Detect which cell encompasses the target text, then output its (X, Y) center coordinate. 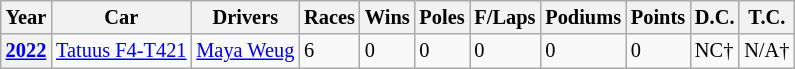
Car (121, 17)
Poles (442, 17)
T.C. (766, 17)
Wins (388, 17)
Year (26, 17)
Races (330, 17)
D.C. (714, 17)
N/A† (766, 51)
2022 (26, 51)
6 (330, 51)
F/Laps (506, 17)
Tatuus F4-T421 (121, 51)
Drivers (245, 17)
Maya Weug (245, 51)
Points (658, 17)
Podiums (583, 17)
NC† (714, 51)
